Detect which cell encompasses the target text, then output its [x, y] center coordinate. 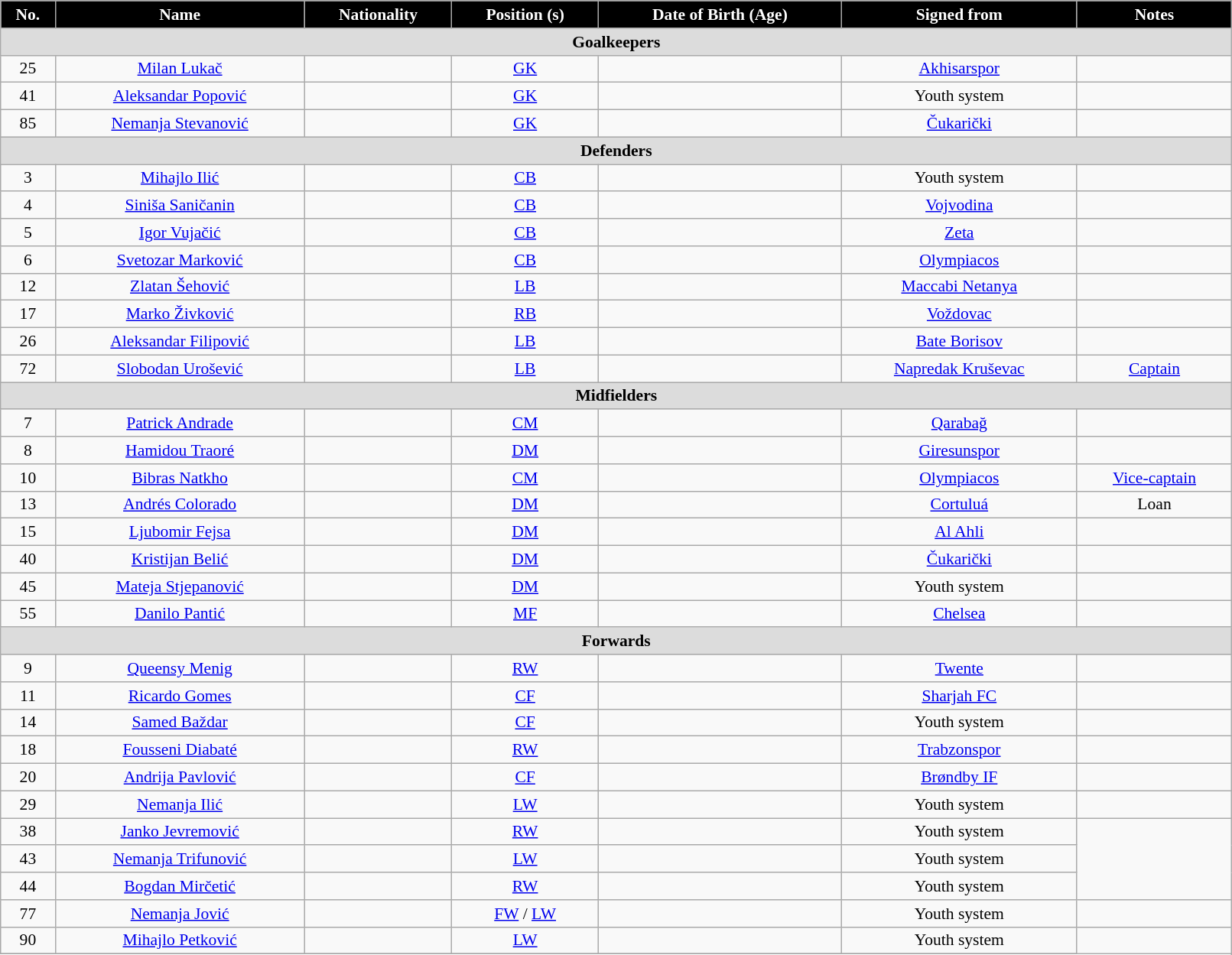
Danilo Pantić [180, 614]
Brøndby IF [959, 778]
77 [28, 914]
Siniša Saničanin [180, 206]
Captain [1155, 369]
14 [28, 723]
Ricardo Gomes [180, 696]
7 [28, 424]
Forwards [616, 642]
Nemanja Stevanović [180, 124]
90 [28, 940]
4 [28, 206]
Samed Baždar [180, 723]
85 [28, 124]
Maccabi Netanya [959, 287]
Andrés Colorado [180, 505]
Igor Vujačić [180, 232]
Kristijan Belić [180, 560]
Date of Birth (Age) [720, 15]
Ljubomir Fejsa [180, 532]
Zlatan Šehović [180, 287]
10 [28, 478]
Twente [959, 668]
15 [28, 532]
Bibras Natkho [180, 478]
Mihajlo Petković [180, 940]
9 [28, 668]
38 [28, 832]
29 [28, 804]
Defenders [616, 151]
Nemanja Ilić [180, 804]
Vice-captain [1155, 478]
Andrija Pavlović [180, 778]
Nationality [378, 15]
Signed from [959, 15]
5 [28, 232]
Nemanja Trifunović [180, 859]
13 [28, 505]
Chelsea [959, 614]
Cortuluá [959, 505]
Al Ahli [959, 532]
3 [28, 178]
Loan [1155, 505]
11 [28, 696]
Qarabağ [959, 424]
26 [28, 342]
Marko Živković [180, 314]
Vojvodina [959, 206]
No. [28, 15]
FW / LW [525, 914]
41 [28, 96]
Position (s) [525, 15]
Mateja Stjepanović [180, 586]
Aleksandar Popović [180, 96]
Notes [1155, 15]
Queensy Menig [180, 668]
MF [525, 614]
Bate Borisov [959, 342]
6 [28, 260]
8 [28, 450]
Trabzonspor [959, 750]
Midfielders [616, 396]
20 [28, 778]
Akhisarspor [959, 69]
Giresunspor [959, 450]
40 [28, 560]
45 [28, 586]
Bogdan Mirčetić [180, 886]
Goalkeepers [616, 42]
Name [180, 15]
44 [28, 886]
Hamidou Traoré [180, 450]
Fousseni Diabaté [180, 750]
Voždovac [959, 314]
Mihajlo Ilić [180, 178]
72 [28, 369]
18 [28, 750]
55 [28, 614]
Svetozar Marković [180, 260]
25 [28, 69]
Slobodan Urošević [180, 369]
Sharjah FC [959, 696]
Milan Lukač [180, 69]
43 [28, 859]
12 [28, 287]
Aleksandar Filipović [180, 342]
RB [525, 314]
Patrick Andrade [180, 424]
Zeta [959, 232]
Janko Jevremović [180, 832]
Napredak Kruševac [959, 369]
17 [28, 314]
Nemanja Jović [180, 914]
